Return [x, y] of the center of cell containing provided text 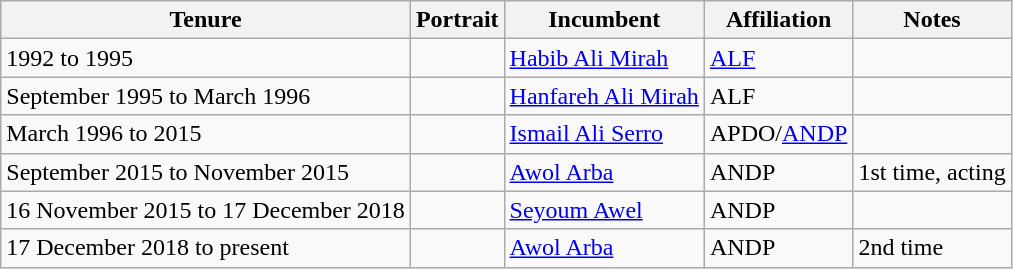
17 December 2018 to present [206, 248]
Tenure [206, 20]
Notes [932, 20]
16 November 2015 to 17 December 2018 [206, 210]
March 1996 to 2015 [206, 134]
Seyoum Awel [604, 210]
1992 to 1995 [206, 58]
1st time, acting [932, 172]
Incumbent [604, 20]
September 2015 to November 2015 [206, 172]
September 1995 to March 1996 [206, 96]
Affiliation [778, 20]
Hanfareh Ali Mirah [604, 96]
2nd time [932, 248]
APDO/ANDP [778, 134]
Habib Ali Mirah [604, 58]
Ismail Ali Serro [604, 134]
Portrait [457, 20]
